Extract the (x, y) coordinate from the center of the cell holding the provided text.  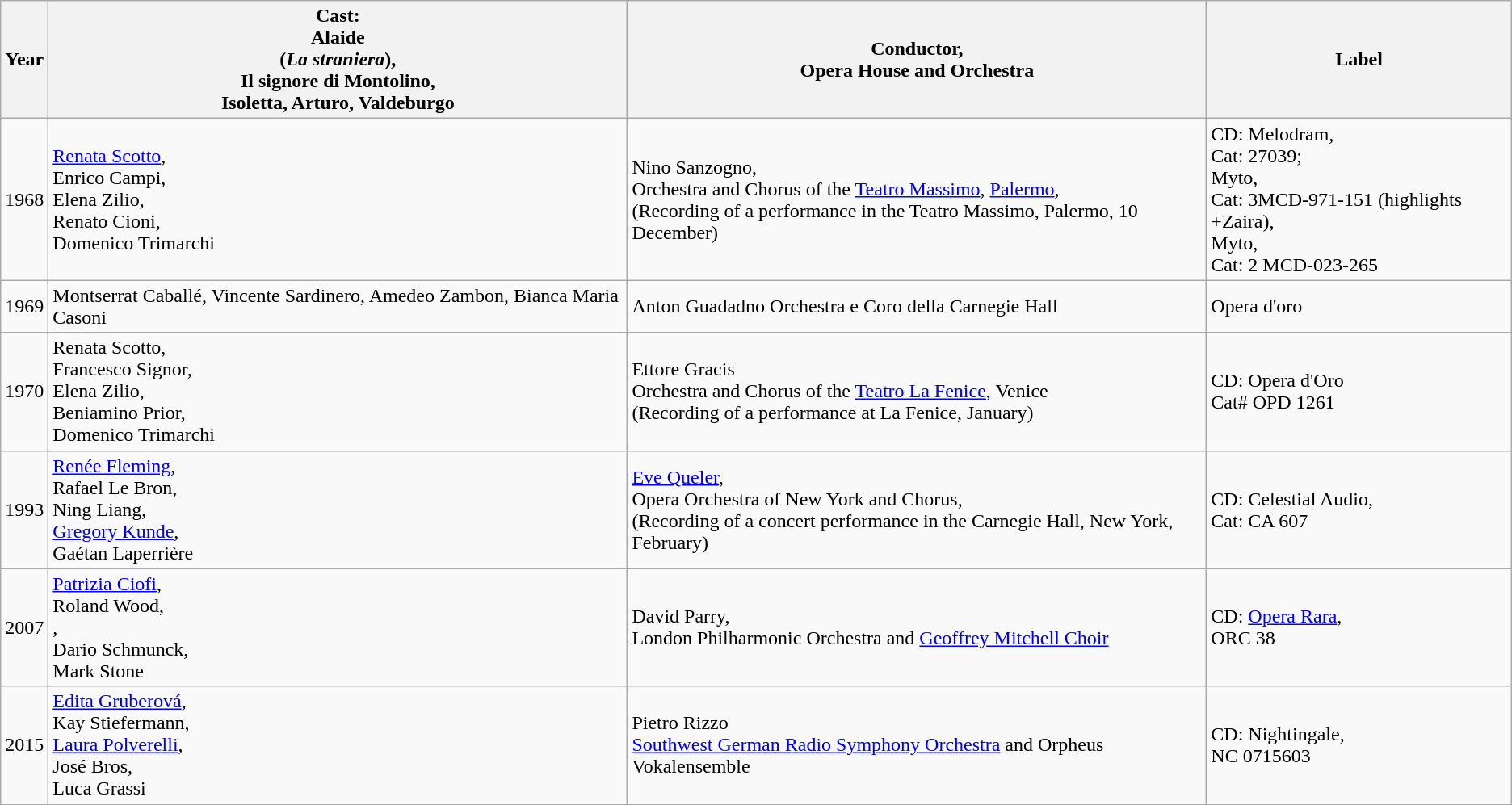
CD: Nightingale,NC 0715603 (1359, 745)
Conductor,Opera House and Orchestra (918, 60)
CD: Melodram,Cat: 27039;Myto,Cat: 3MCD-971-151 (highlights +Zaira),Myto,Cat: 2 MCD-023-265 (1359, 199)
Ettore GracisOrchestra and Chorus of the Teatro La Fenice, Venice(Recording of a performance at La Fenice, January) (918, 392)
Patrizia Ciofi,Roland Wood,,Dario Schmunck,Mark Stone (338, 627)
Montserrat Caballé, Vincente Sardinero, Amedeo Zambon, Bianca Maria Casoni (338, 307)
Cast:Alaide(La straniera),Il signore di Montolino,Isoletta, Arturo, Valdeburgo (338, 60)
Pietro RizzoSouthwest German Radio Symphony Orchestra and Orpheus Vokalensemble (918, 745)
Opera d'oro (1359, 307)
Label (1359, 60)
CD: Opera d'OroCat# OPD 1261 (1359, 392)
Year (24, 60)
1970 (24, 392)
David Parry,London Philharmonic Orchestra and Geoffrey Mitchell Choir (918, 627)
Renata Scotto,Francesco Signor,Elena Zilio,Beniamino Prior,Domenico Trimarchi (338, 392)
Renée Fleming,Rafael Le Bron,Ning Liang,Gregory Kunde,Gaétan Laperrière (338, 509)
CD: Opera Rara,ORC 38 (1359, 627)
CD: Celestial Audio,Cat: CA 607 (1359, 509)
2015 (24, 745)
Nino Sanzogno,Orchestra and Chorus of the Teatro Massimo, Palermo,(Recording of a performance in the Teatro Massimo, Palermo, 10 December) (918, 199)
Edita Gruberová, Kay Stiefermann, Laura Polverelli, José Bros, Luca Grassi (338, 745)
Eve Queler,Opera Orchestra of New York and Chorus,(Recording of a concert performance in the Carnegie Hall, New York, February) (918, 509)
1993 (24, 509)
Anton Guadadno Orchestra e Coro della Carnegie Hall (918, 307)
1969 (24, 307)
1968 (24, 199)
2007 (24, 627)
Renata Scotto,Enrico Campi,Elena Zilio,Renato Cioni,Domenico Trimarchi (338, 199)
